Return (X, Y) of the center of cell containing provided text 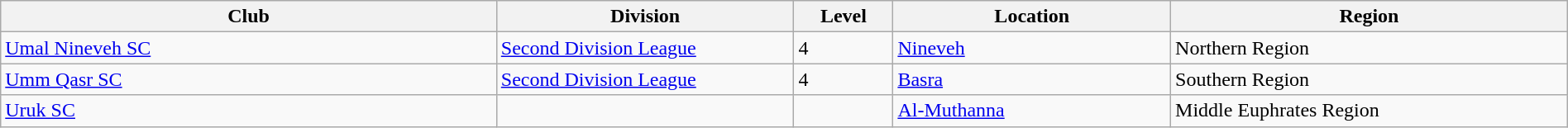
Club (249, 17)
Region (1370, 17)
Northern Region (1370, 48)
Al-Muthanna (1032, 111)
Umm Qasr SC (249, 79)
Level (844, 17)
Nineveh (1032, 48)
Basra (1032, 79)
Southern Region (1370, 79)
Uruk SC (249, 111)
Division (645, 17)
Middle Euphrates Region (1370, 111)
Location (1032, 17)
Umal Nineveh SC (249, 48)
